Extract the (x, y) coordinate from the center of the cell holding the provided text.  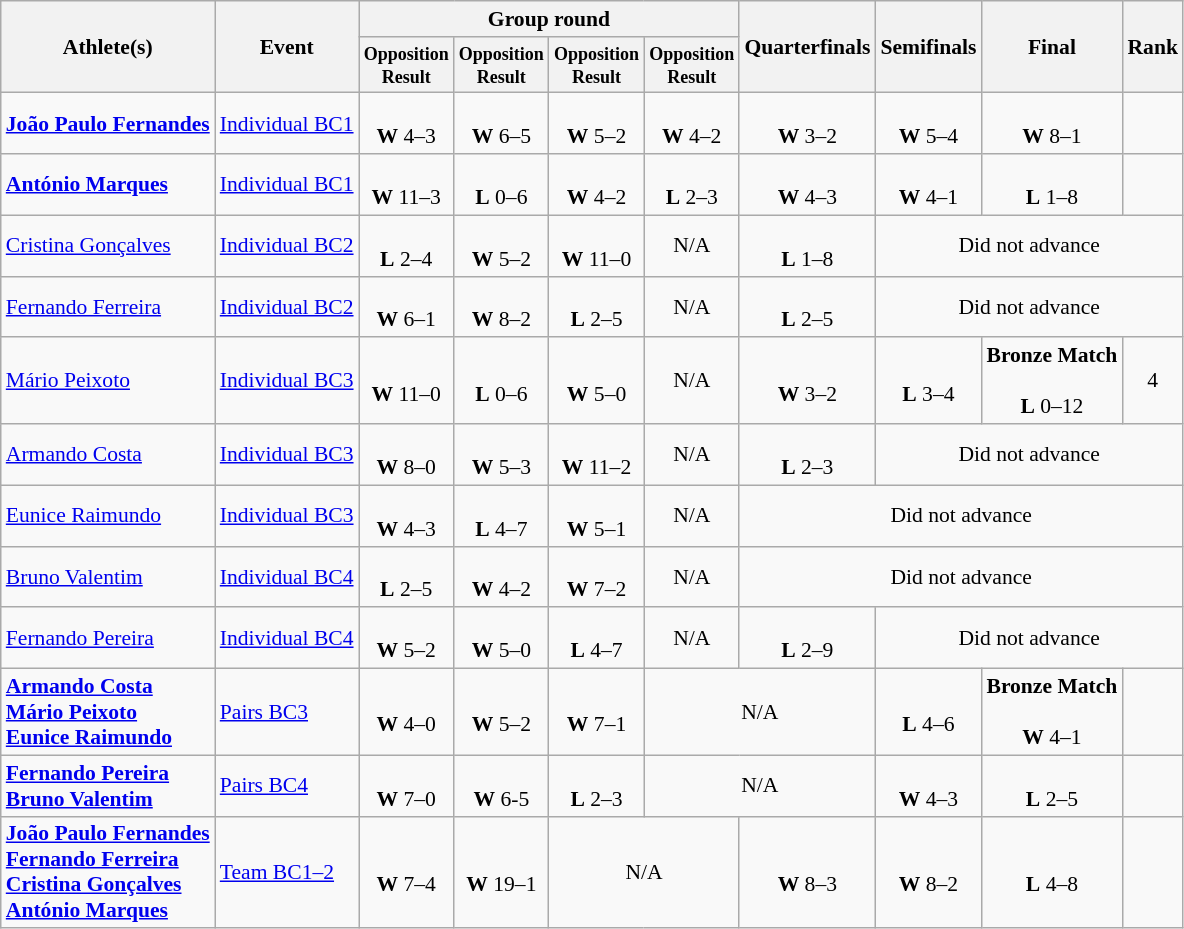
W 7–0 (406, 786)
L 4–8 (1052, 872)
L 3–4 (928, 382)
Pairs BC4 (287, 786)
W 7–4 (406, 872)
W 5–1 (596, 516)
Fernando PereiraBruno Valentim (108, 786)
Eunice Raimundo (108, 516)
W 7–2 (596, 576)
Semifinals (928, 47)
4 (1152, 382)
W 7–1 (596, 712)
L 2–4 (406, 246)
W 5–4 (928, 124)
W 4–1 (928, 184)
W 5–3 (502, 454)
Cristina Gonçalves (108, 246)
L 2–9 (807, 638)
Rank (1152, 47)
W 8–0 (406, 454)
Fernando Ferreira (108, 306)
W 19–1 (502, 872)
W 4–0 (406, 712)
W 6-5 (502, 786)
Athlete(s) (108, 47)
Armando Costa (108, 454)
W 6–1 (406, 306)
Fernando Pereira (108, 638)
L 4–6 (928, 712)
João Paulo FernandesFernando FerreiraCristina GonçalvesAntónio Marques (108, 872)
W 6–5 (502, 124)
Group round (550, 19)
Quarterfinals (807, 47)
W 8–1 (1052, 124)
Final (1052, 47)
Mário Peixoto (108, 382)
João Paulo Fernandes (108, 124)
Bruno Valentim (108, 576)
Event (287, 47)
António Marques (108, 184)
W 8–3 (807, 872)
Team BC1–2 (287, 872)
W 11–3 (406, 184)
W 11–2 (596, 454)
Bronze MatchW 4–1 (1052, 712)
Armando CostaMário PeixotoEunice Raimundo (108, 712)
Pairs BC3 (287, 712)
Bronze MatchL 0–12 (1052, 382)
